Provide the [X, Y] coordinate of the cell's center where the given text is located.  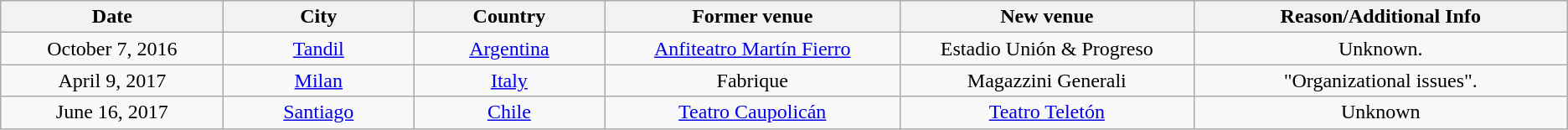
"Organizational issues". [1380, 81]
Unknown. [1380, 49]
April 9, 2017 [112, 81]
Italy [509, 81]
Santiago [318, 112]
June 16, 2017 [112, 112]
Estadio Unión & Progreso [1047, 49]
Chile [509, 112]
Country [509, 17]
New venue [1047, 17]
Fabrique [752, 81]
City [318, 17]
Teatro Teletón [1047, 112]
Reason/Additional Info [1380, 17]
Milan [318, 81]
Magazzini Generali [1047, 81]
Tandil [318, 49]
Argentina [509, 49]
Anfiteatro Martín Fierro [752, 49]
Teatro Caupolicán [752, 112]
Unknown [1380, 112]
Date [112, 17]
Former venue [752, 17]
October 7, 2016 [112, 49]
